For the text-containing cell, return its midpoint in [X, Y] coordinate format. 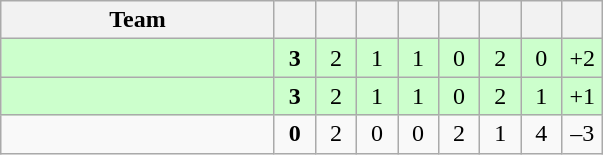
+2 [582, 58]
–3 [582, 134]
+1 [582, 96]
4 [542, 134]
Team [138, 20]
